Pinpoint the cell where the given text exists, returning its (x, y) midpoint coordinate. 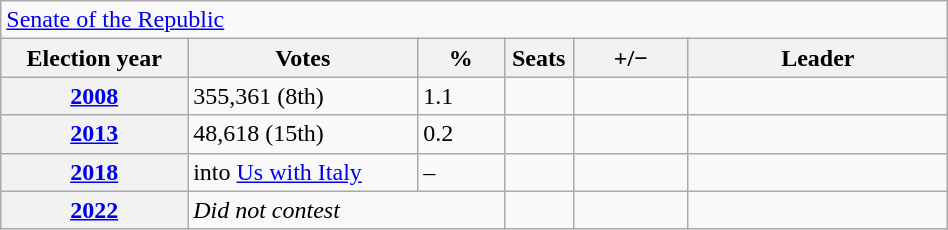
– (461, 172)
Seats (538, 58)
0.2 (461, 134)
Votes (303, 58)
Leader (818, 58)
% (461, 58)
into Us with Italy (303, 172)
2008 (94, 96)
2013 (94, 134)
1.1 (461, 96)
355,361 (8th) (303, 96)
2022 (94, 210)
2018 (94, 172)
Election year (94, 58)
Senate of the Republic (474, 20)
+/− (630, 58)
Did not contest (346, 210)
48,618 (15th) (303, 134)
